For the text-containing cell, return its midpoint in [X, Y] coordinate format. 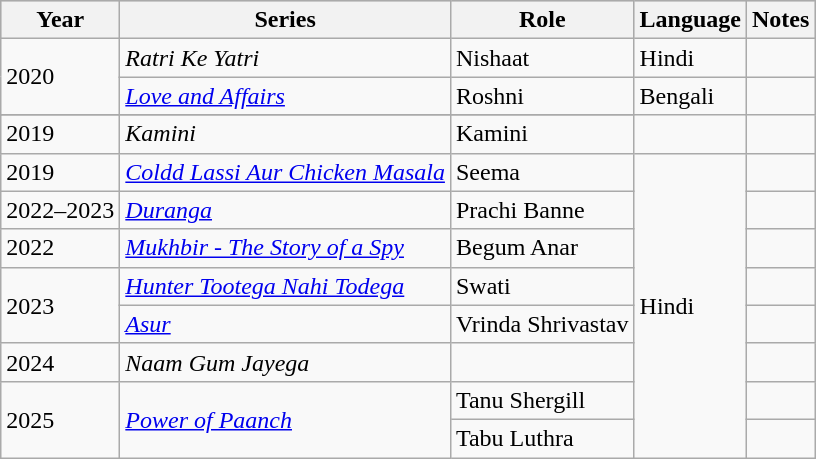
2022 [60, 248]
Tanu Shergill [542, 400]
2024 [60, 362]
Prachi Banne [542, 210]
Love and Affairs [286, 96]
Duranga [286, 210]
Hunter Tootega Nahi Todega [286, 286]
Roshni [542, 96]
Vrinda Shrivastav [542, 324]
2025 [60, 419]
Bengali [690, 96]
Year [60, 20]
Seema [542, 172]
2023 [60, 305]
Swati [542, 286]
2022–2023 [60, 210]
Mukhbir - The Story of a Spy [286, 248]
2020 [60, 77]
Nishaat [542, 58]
Language [690, 20]
Begum Anar [542, 248]
Series [286, 20]
Naam Gum Jayega [286, 362]
Notes [780, 20]
Asur [286, 324]
Ratri Ke Yatri [286, 58]
Coldd Lassi Aur Chicken Masala [286, 172]
Power of Paanch [286, 419]
Role [542, 20]
Tabu Luthra [542, 438]
